Scan for the cell matching the given text and deliver its (X, Y) coordinate at center. 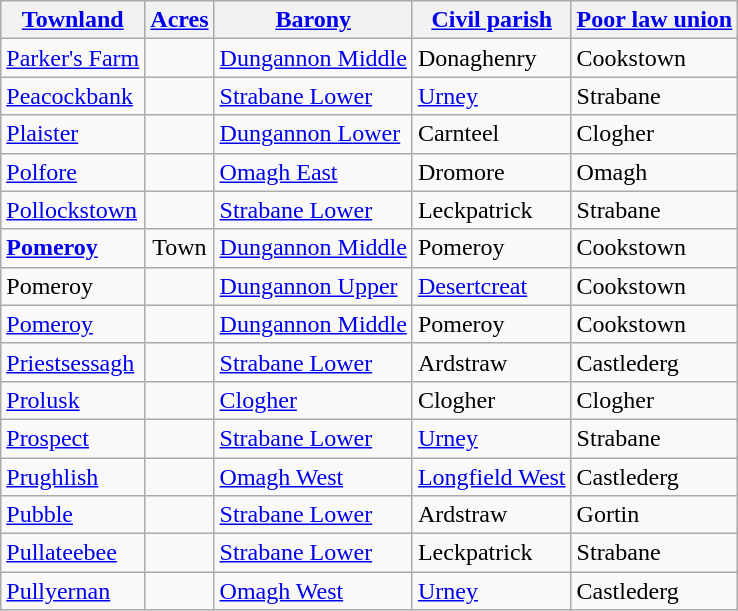
Dungannon Upper (313, 286)
Dromore (492, 172)
Desertcreat (492, 286)
Prolusk (73, 400)
Barony (313, 20)
Plaister (73, 134)
Omagh (654, 172)
Pubble (73, 515)
Pollockstown (73, 210)
Longfield West (492, 477)
Town (180, 248)
Poor law union (654, 20)
Omagh East (313, 172)
Prospect (73, 438)
Pullyernan (73, 591)
Polfore (73, 172)
Acres (180, 20)
Donaghenry (492, 58)
Gortin (654, 515)
Priestsessagh (73, 362)
Pullateebee (73, 553)
Civil parish (492, 20)
Parker's Farm (73, 58)
Townland (73, 20)
Carnteel (492, 134)
Dungannon Lower (313, 134)
Prughlish (73, 477)
Peacockbank (73, 96)
